From the cell containing the given text, extract its center point as (X, Y) coordinate. 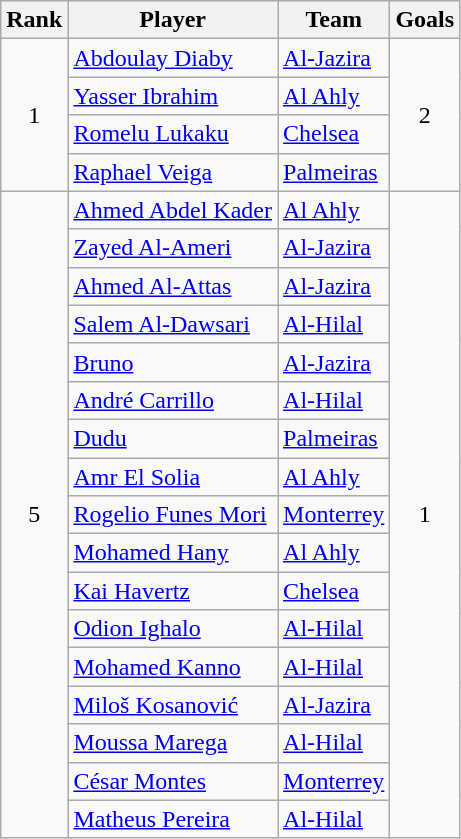
Ahmed Al-Attas (173, 286)
André Carrillo (173, 400)
Rogelio Funes Mori (173, 515)
5 (34, 514)
Bruno (173, 362)
Salem Al-Dawsari (173, 324)
Zayed Al-Ameri (173, 248)
Raphael Veiga (173, 172)
Matheus Pereira (173, 819)
Rank (34, 20)
Miloš Kosanović (173, 705)
Abdoulay Diaby (173, 58)
Yasser Ibrahim (173, 96)
César Montes (173, 781)
Mohamed Hany (173, 553)
Mohamed Kanno (173, 667)
2 (425, 115)
Team (334, 20)
Kai Havertz (173, 591)
Moussa Marega (173, 743)
Goals (425, 20)
Ahmed Abdel Kader (173, 210)
Dudu (173, 438)
Amr El Solia (173, 477)
Player (173, 20)
Romelu Lukaku (173, 134)
Odion Ighalo (173, 629)
